Return the [x, y] coordinate for the center point of the cell that contains the specified text.  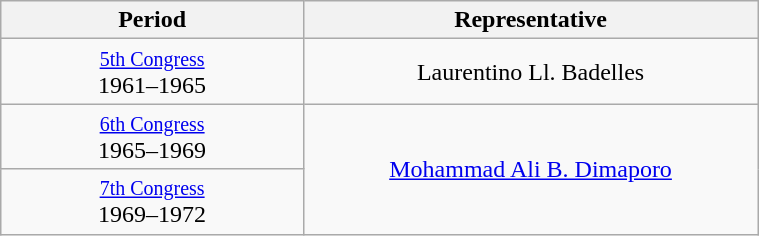
Period [152, 20]
Laurentino Ll. Badelles [530, 72]
Representative [530, 20]
6th Congress1965–1969 [152, 136]
7th Congress1969–1972 [152, 202]
Mohammad Ali B. Dimaporo [530, 169]
5th Congress1961–1965 [152, 72]
